From the cell containing the given text, extract its center point as [X, Y] coordinate. 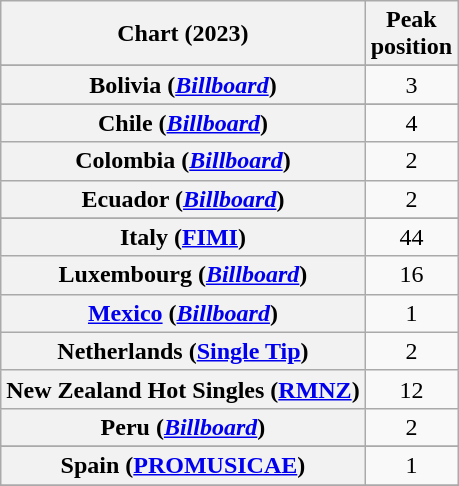
Colombia (Billboard) [183, 161]
Bolivia (Billboard) [183, 85]
Spain (PROMUSICAE) [183, 465]
Netherlands (Single Tip) [183, 351]
3 [411, 85]
Chile (Billboard) [183, 123]
16 [411, 275]
Luxembourg (Billboard) [183, 275]
4 [411, 123]
Mexico (Billboard) [183, 313]
Peakposition [411, 34]
44 [411, 237]
Ecuador (Billboard) [183, 199]
Chart (2023) [183, 34]
New Zealand Hot Singles (RMNZ) [183, 389]
Italy (FIMI) [183, 237]
12 [411, 389]
Peru (Billboard) [183, 427]
